Pinpoint the cell where the given text exists, returning its [x, y] midpoint coordinate. 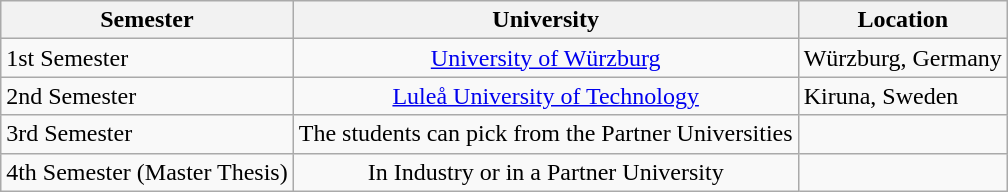
2nd Semester [148, 96]
Location [902, 20]
University of Würzburg [546, 58]
1st Semester [148, 58]
4th Semester (Master Thesis) [148, 172]
Luleå University of Technology [546, 96]
The students can pick from the Partner Universities [546, 134]
3rd Semester [148, 134]
University [546, 20]
Semester [148, 20]
Würzburg, Germany [902, 58]
Kiruna, Sweden [902, 96]
In Industry or in a Partner University [546, 172]
